Provide the [X, Y] coordinate of the cell's center where the given text is located.  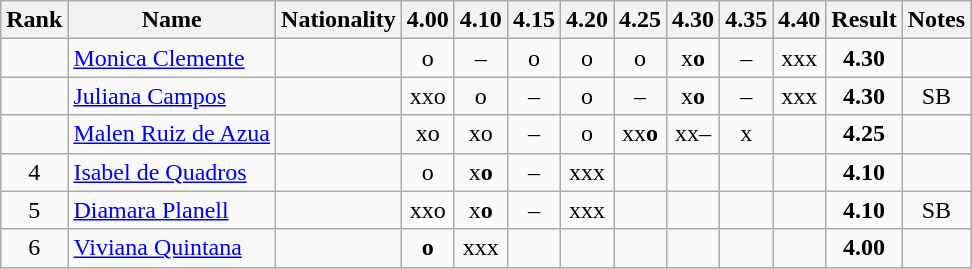
Viviana Quintana [172, 248]
Diamara Planell [172, 210]
Monica Clemente [172, 58]
5 [34, 210]
4.35 [746, 20]
Result [864, 20]
Name [172, 20]
Isabel de Quadros [172, 172]
Notes [936, 20]
4.40 [800, 20]
x [746, 134]
Juliana Campos [172, 96]
Malen Ruiz de Azua [172, 134]
4 [34, 172]
Rank [34, 20]
Nationality [339, 20]
6 [34, 248]
4.15 [534, 20]
xx– [694, 134]
4.20 [586, 20]
